Capture the cell that displays the provided text and extract its (X, Y) central coordinate. 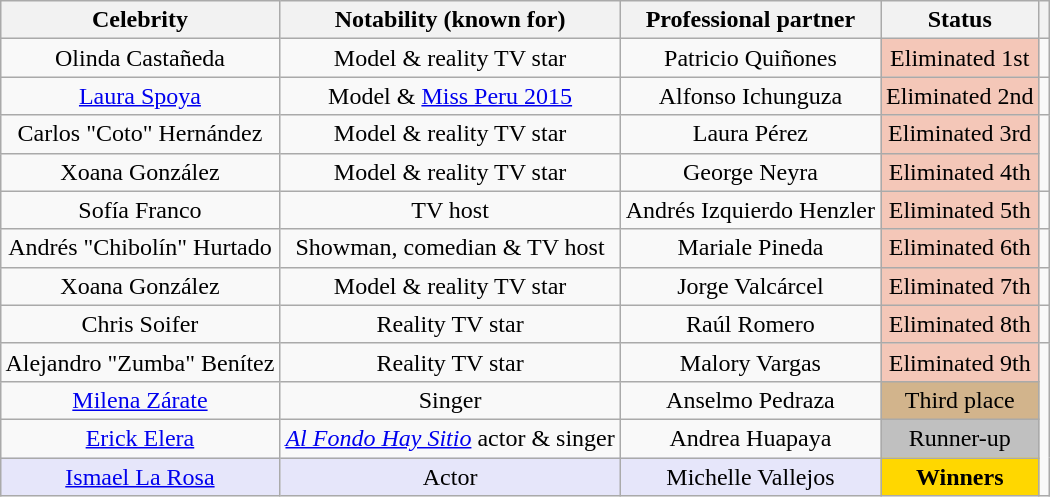
Al Fondo Hay Sitio actor & singer (450, 438)
Eliminated 2nd (960, 96)
Milena Zárate (140, 400)
Third place (960, 400)
Patricio Quiñones (750, 58)
Eliminated 7th (960, 286)
Eliminated 6th (960, 248)
Andrés "Chibolín" Hurtado (140, 248)
Eliminated 8th (960, 324)
Eliminated 3rd (960, 134)
Alfonso Ichunguza (750, 96)
Singer (450, 400)
Jorge Valcárcel (750, 286)
Sofía Franco (140, 210)
Erick Elera (140, 438)
Malory Vargas (750, 362)
Chris Soifer (140, 324)
Olinda Castañeda (140, 58)
Anselmo Pedraza (750, 400)
Raúl Romero (750, 324)
Notability (known for) (450, 20)
Status (960, 20)
Winners (960, 477)
Mariale Pineda (750, 248)
Runner-up (960, 438)
TV host (450, 210)
Eliminated 4th (960, 172)
George Neyra (750, 172)
Professional partner (750, 20)
Ismael La Rosa (140, 477)
Laura Spoya (140, 96)
Celebrity (140, 20)
Laura Pérez (750, 134)
Model & Miss Peru 2015 (450, 96)
Showman, comedian & TV host (450, 248)
Alejandro "Zumba" Benítez (140, 362)
Actor (450, 477)
Carlos "Coto" Hernández (140, 134)
Eliminated 5th (960, 210)
Eliminated 1st (960, 58)
Michelle Vallejos (750, 477)
Andrea Huapaya (750, 438)
Eliminated 9th (960, 362)
Andrés Izquierdo Henzler (750, 210)
